Provide the [x, y] coordinate of the cell's center where the given text is located.  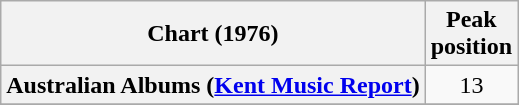
Australian Albums (Kent Music Report) [213, 85]
Chart (1976) [213, 34]
Peakposition [471, 34]
13 [471, 85]
